Detect which cell encompasses the target text, then output its [X, Y] center coordinate. 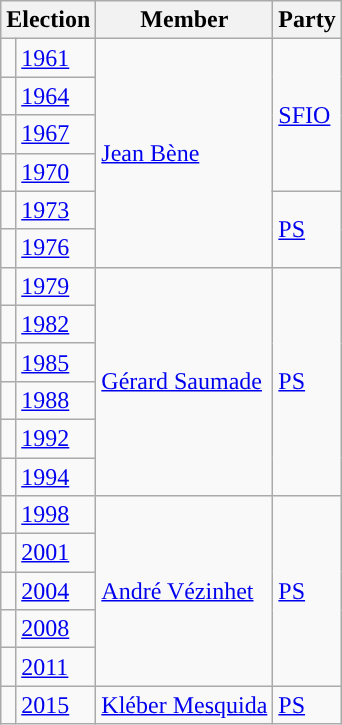
2001 [56, 553]
1973 [56, 210]
Party [307, 20]
2015 [56, 705]
SFIO [307, 115]
Jean Bène [184, 153]
2004 [56, 591]
Gérard Saumade [184, 381]
1970 [56, 172]
1992 [56, 438]
1998 [56, 515]
1979 [56, 286]
2008 [56, 629]
1976 [56, 248]
1994 [56, 477]
1985 [56, 362]
1982 [56, 324]
Kléber Mesquida [184, 705]
2011 [56, 667]
Member [184, 20]
1988 [56, 400]
Election [48, 20]
André Vézinhet [184, 591]
1964 [56, 96]
1967 [56, 134]
1961 [56, 58]
